Return the [X, Y] coordinate for the center point of the cell that contains the specified text.  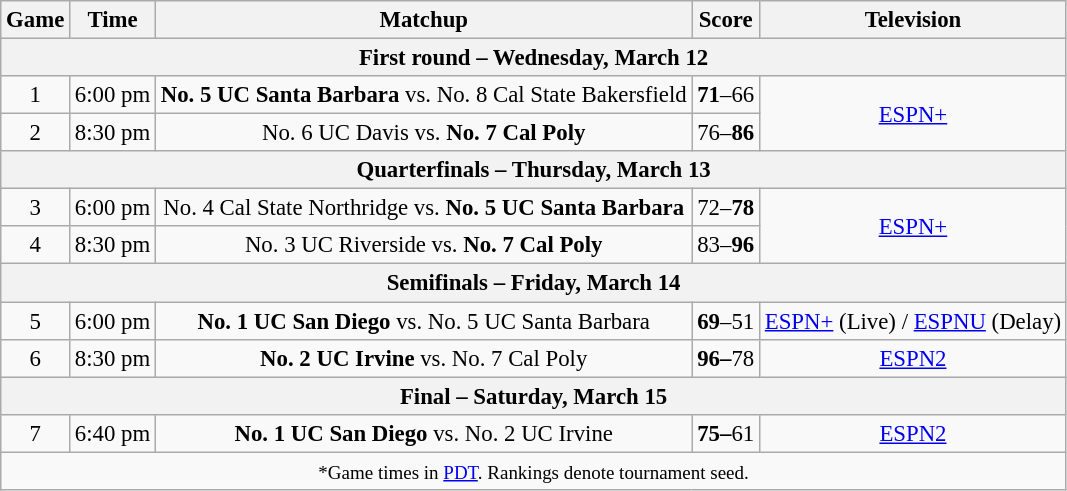
No. 3 UC Riverside vs. No. 7 Cal Poly [423, 245]
*Game times in PDT. Rankings denote tournament seed. [534, 471]
75–61 [726, 433]
No. 5 UC Santa Barbara vs. No. 8 Cal State Bakersfield [423, 95]
Semifinals – Friday, March 14 [534, 283]
No. 4 Cal State Northridge vs. No. 5 UC Santa Barbara [423, 208]
Game [36, 20]
Television [912, 20]
First round – Wednesday, March 12 [534, 58]
2 [36, 133]
No. 2 UC Irvine vs. No. 7 Cal Poly [423, 358]
72–78 [726, 208]
Score [726, 20]
5 [36, 321]
Time [113, 20]
3 [36, 208]
1 [36, 95]
No. 6 UC Davis vs. No. 7 Cal Poly [423, 133]
71–66 [726, 95]
Quarterfinals – Thursday, March 13 [534, 170]
Matchup [423, 20]
7 [36, 433]
6:40 pm [113, 433]
ESPN+ (Live) / ESPNU (Delay) [912, 321]
Final – Saturday, March 15 [534, 396]
69–51 [726, 321]
6 [36, 358]
No. 1 UC San Diego vs. No. 2 UC Irvine [423, 433]
83–96 [726, 245]
No. 1 UC San Diego vs. No. 5 UC Santa Barbara [423, 321]
96–78 [726, 358]
4 [36, 245]
76–86 [726, 133]
